Output the [x, y] coordinate of the center of the cell containing the given text.  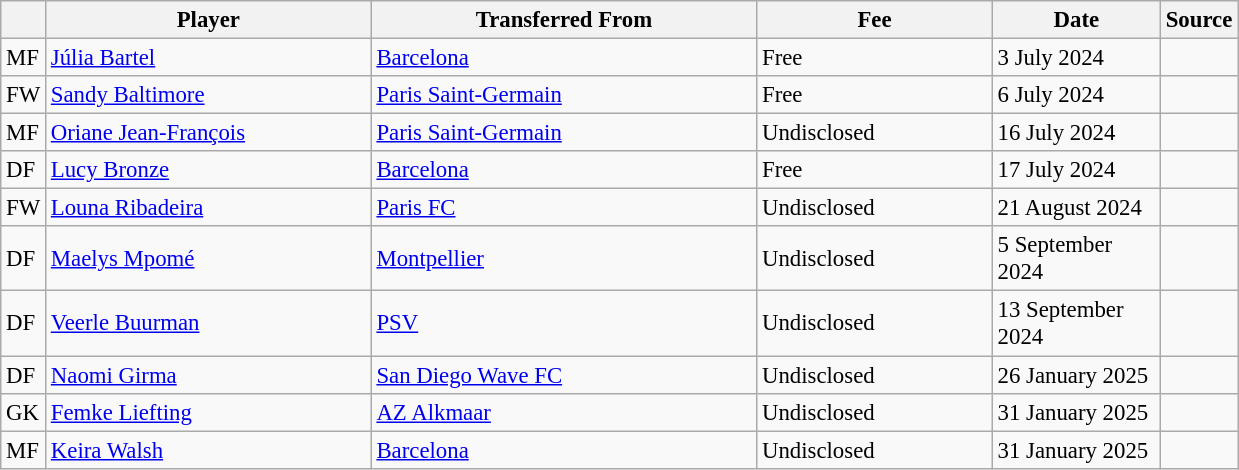
21 August 2024 [1076, 208]
Transferred From [564, 20]
3 July 2024 [1076, 58]
Veerle Buurman [209, 324]
Fee [875, 20]
26 January 2025 [1076, 375]
Sandy Baltimore [209, 95]
Louna Ribadeira [209, 208]
13 September 2024 [1076, 324]
Keira Walsh [209, 450]
Montpellier [564, 258]
Date [1076, 20]
Naomi Girma [209, 375]
16 July 2024 [1076, 133]
AZ Alkmaar [564, 412]
17 July 2024 [1076, 170]
San Diego Wave FC [564, 375]
6 July 2024 [1076, 95]
Source [1198, 20]
GK [24, 412]
Femke Liefting [209, 412]
Lucy Bronze [209, 170]
Paris FC [564, 208]
5 September 2024 [1076, 258]
Oriane Jean-François [209, 133]
Player [209, 20]
Maelys Mpomé [209, 258]
PSV [564, 324]
Júlia Bartel [209, 58]
